Capture the cell that displays the provided text and extract its (X, Y) central coordinate. 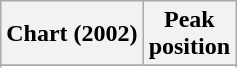
Chart (2002) (72, 34)
Peak position (189, 34)
